Locate the cell with the specified text and output its [X, Y] center coordinate. 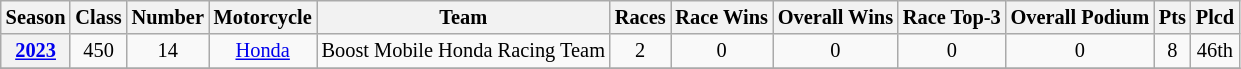
Season [36, 17]
Honda [263, 51]
14 [168, 51]
8 [1172, 51]
Races [640, 17]
Motorcycle [263, 17]
46th [1215, 51]
Overall Wins [836, 17]
Class [98, 17]
Pts [1172, 17]
2 [640, 51]
Race Wins [721, 17]
Team [464, 17]
Race Top-3 [952, 17]
2023 [36, 51]
Overall Podium [1080, 17]
Plcd [1215, 17]
450 [98, 51]
Boost Mobile Honda Racing Team [464, 51]
Number [168, 17]
